For the text-containing cell, return its midpoint in (x, y) coordinate format. 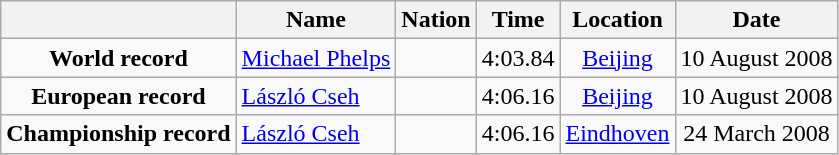
Michael Phelps (316, 58)
European record (118, 96)
Date (756, 20)
Name (316, 20)
Eindhoven (618, 134)
Championship record (118, 134)
Location (618, 20)
Time (518, 20)
World record (118, 58)
Nation (436, 20)
4:03.84 (518, 58)
24 March 2008 (756, 134)
